For the text-containing cell, return its midpoint in (x, y) coordinate format. 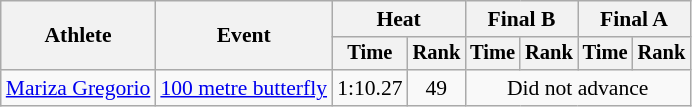
Athlete (78, 36)
49 (437, 88)
Heat (398, 19)
Event (244, 36)
Did not advance (578, 88)
Final A (634, 19)
100 metre butterfly (244, 88)
Mariza Gregorio (78, 88)
1:10.27 (370, 88)
Final B (521, 19)
